Output the [X, Y] coordinate of the center of the cell containing the given text.  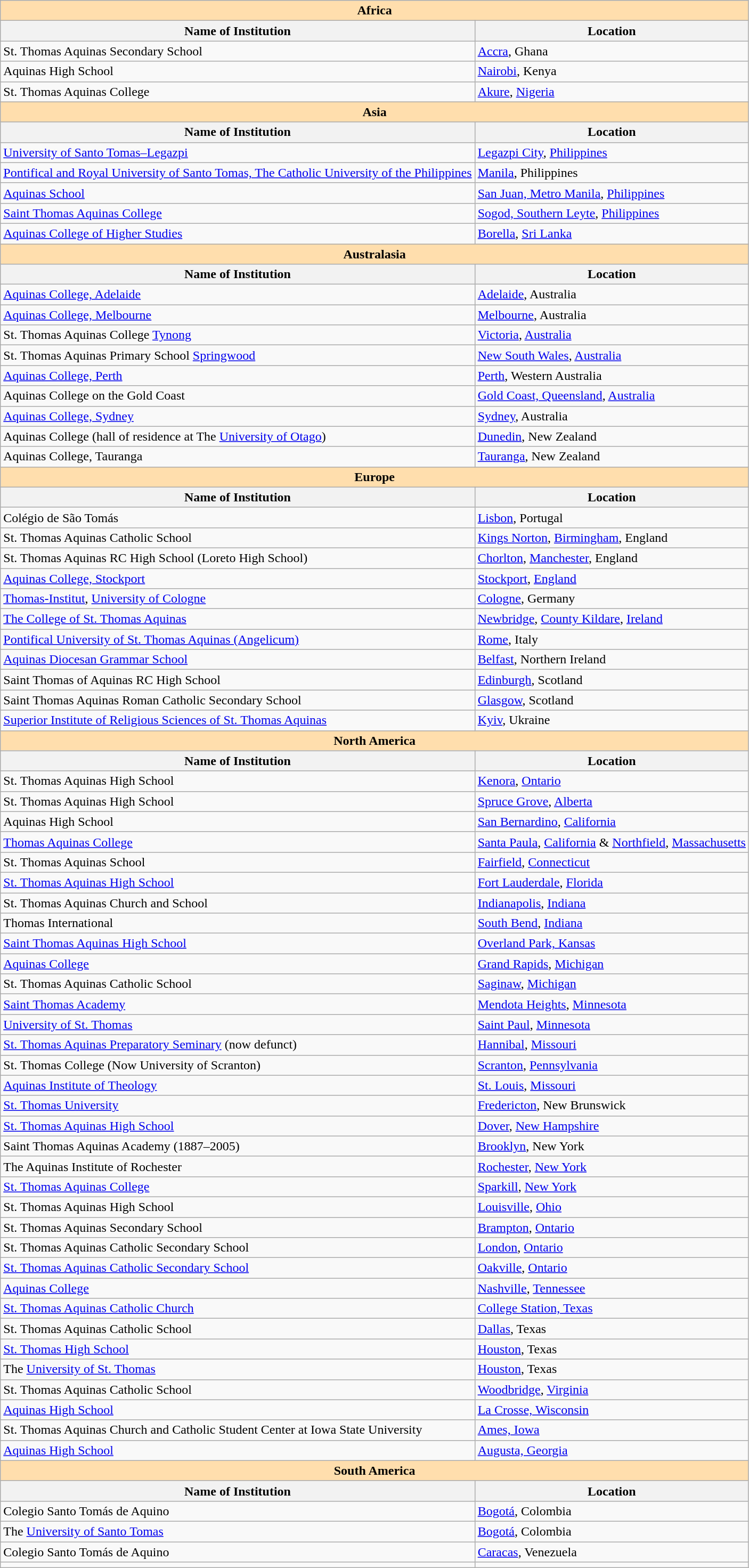
Kings Norton, Birmingham, England [612, 538]
Lisbon, Portugal [612, 517]
Aquinas College, Adelaide [238, 295]
Aquinas College, Melbourne [238, 315]
The College of St. Thomas Aquinas [238, 619]
Ames, Iowa [612, 1430]
Edinburgh, Scotland [612, 680]
St. Louis, Missouri [612, 1085]
Akure, Nigeria [612, 92]
The Aquinas Institute of Rochester [238, 1166]
Europe [375, 477]
St. Thomas Aquinas RC High School (Loreto High School) [238, 558]
Thomas International [238, 923]
St. Thomas College (Now University of Scranton) [238, 1065]
Melbourne, Australia [612, 315]
Aquinas Diocesan Grammar School [238, 660]
South Bend, Indiana [612, 923]
Oakville, Ontario [612, 1268]
Sogod, Southern Leyte, Philippines [612, 213]
St. Thomas University [238, 1106]
Saint Thomas of Aquinas RC High School [238, 680]
New South Wales, Australia [612, 355]
Borella, Sri Lanka [612, 233]
St. Thomas Aquinas Preparatory Seminary (now defunct) [238, 1045]
Mendota Heights, Minnesota [612, 1004]
Saint Thomas Aquinas Academy (1887–2005) [238, 1146]
Australasia [375, 254]
Aquinas Institute of Theology [238, 1085]
Aquinas College, Perth [238, 376]
Thomas-Institut, University of Cologne [238, 599]
Pontifical and Royal University of Santo Tomas, The Catholic University of the Philippines [238, 173]
Caracas, Venezuela [612, 1552]
Manila, Philippines [612, 173]
Glasgow, Scotland [612, 700]
Newbridge, County Kildare, Ireland [612, 619]
Indianapolis, Indiana [612, 903]
St. Thomas Aquinas Primary School Springwood [238, 355]
St. Thomas Aquinas Church and Catholic Student Center at Iowa State University [238, 1430]
Grand Rapids, Michigan [612, 964]
Colégio de São Tomás [238, 517]
St. Thomas Aquinas School [238, 862]
Victoria, Australia [612, 335]
La Crosse, Wisconsin [612, 1410]
Sydney, Australia [612, 416]
Africa [375, 11]
South America [375, 1470]
Augusta, Georgia [612, 1450]
Cologne, Germany [612, 599]
Rome, Italy [612, 639]
Rochester, New York [612, 1166]
Belfast, Northern Ireland [612, 660]
St. Thomas High School [238, 1349]
Kyiv, Ukraine [612, 720]
University of Santo Tomas–Legazpi [238, 152]
Scranton, Pennsylvania [612, 1065]
Tauranga, New Zealand [612, 457]
Gold Coast, Queensland, Australia [612, 396]
Dallas, Texas [612, 1329]
Perth, Western Australia [612, 376]
Saint Thomas Aquinas Roman Catholic Secondary School [238, 700]
Stockport, England [612, 578]
San Juan, Metro Manila, Philippines [612, 193]
Pontifical University of St. Thomas Aquinas (Angelicum) [238, 639]
Saint Thomas Academy [238, 1004]
Louisville, Ohio [612, 1207]
Chorlton, Manchester, England [612, 558]
Thomas Aquinas College [238, 842]
Aquinas School [238, 193]
Aquinas College, Stockport [238, 578]
Legazpi City, Philippines [612, 152]
Aquinas College of Higher Studies [238, 233]
Accra, Ghana [612, 51]
Sparkill, New York [612, 1187]
Saint Paul, Minnesota [612, 1025]
The University of St. Thomas [238, 1369]
College Station, Texas [612, 1309]
Nashville, Tennessee [612, 1288]
The University of Santo Tomas [238, 1531]
Nairobi, Kenya [612, 71]
Fredericton, New Brunswick [612, 1106]
St. Thomas Aquinas Church and School [238, 903]
Kenora, Ontario [612, 781]
St. Thomas Aquinas Catholic Church [238, 1309]
Adelaide, Australia [612, 295]
Asia [375, 112]
Woodbridge, Virginia [612, 1390]
Brampton, Ontario [612, 1227]
Overland Park, Kansas [612, 944]
Santa Paula, California & Northfield, Massachusetts [612, 842]
Dover, New Hampshire [612, 1126]
Fort Lauderdale, Florida [612, 882]
London, Ontario [612, 1248]
Hannibal, Missouri [612, 1045]
Superior Institute of Religious Sciences of St. Thomas Aquinas [238, 720]
University of St. Thomas [238, 1025]
Fairfield, Connecticut [612, 862]
St. Thomas Aquinas College Tynong [238, 335]
Aquinas College, Tauranga [238, 457]
Brooklyn, New York [612, 1146]
Saint Thomas Aquinas College [238, 213]
San Bernardino, California [612, 822]
North America [375, 741]
Aquinas College on the Gold Coast [238, 396]
Aquinas College (hall of residence at The University of Otago) [238, 436]
Saint Thomas Aquinas High School [238, 944]
Saginaw, Michigan [612, 984]
Dunedin, New Zealand [612, 436]
Aquinas College, Sydney [238, 416]
Spruce Grove, Alberta [612, 801]
